Capture the cell that displays the provided text and extract its [x, y] central coordinate. 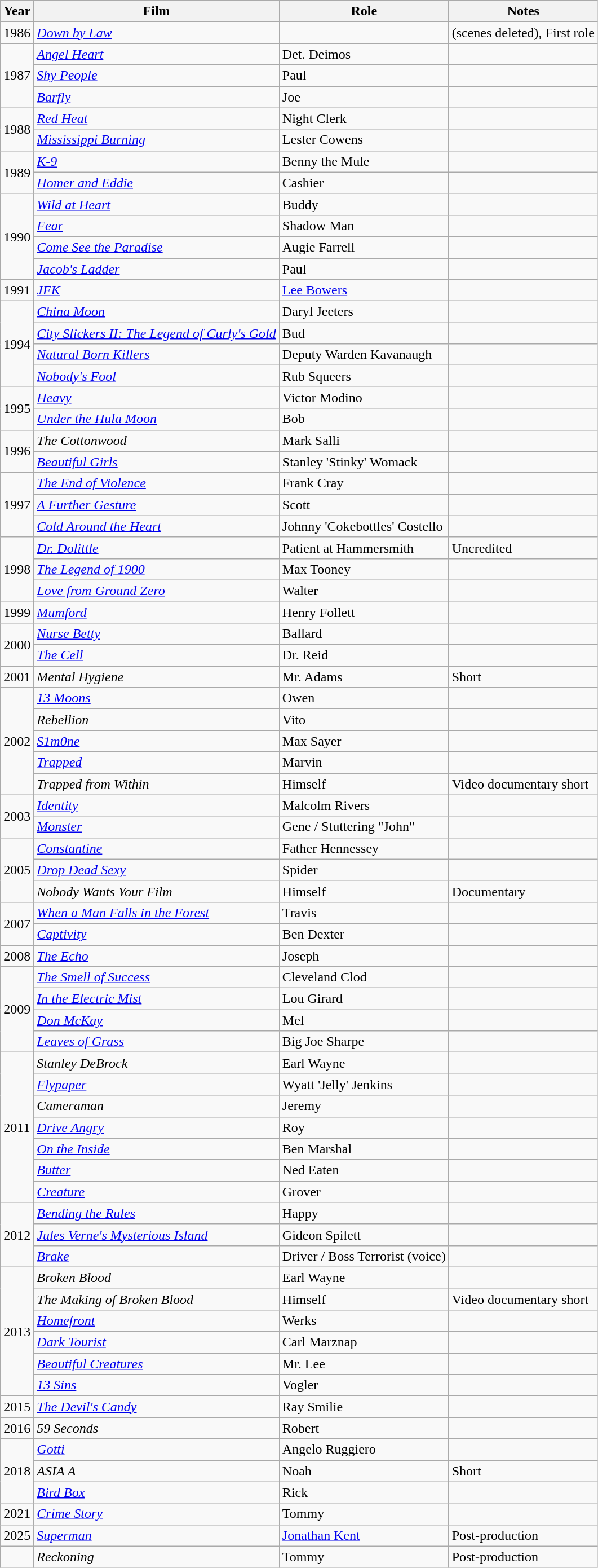
1987 [17, 76]
Big Joe Sharpe [364, 1042]
Gideon Spilett [364, 1235]
Beautiful Girls [157, 462]
2005 [17, 870]
Trapped [157, 763]
Walter [364, 591]
2009 [17, 1010]
2012 [17, 1235]
1998 [17, 569]
Angel Heart [157, 54]
2008 [17, 956]
Ray Smilie [364, 1407]
Malcolm Rivers [364, 805]
Roy [364, 1127]
Robert [364, 1428]
Ben Marshal [364, 1149]
Under the Hula Moon [157, 419]
Ben Dexter [364, 934]
Marvin [364, 763]
2007 [17, 923]
The Legend of 1900 [157, 569]
Cameraman [157, 1106]
Beautiful Creatures [157, 1364]
Benny the Mule [364, 161]
The End of Violence [157, 483]
Trapped from Within [157, 784]
Joe [364, 97]
Bob [364, 419]
Wild at Heart [157, 204]
Monster [157, 827]
S1m0ne [157, 741]
Heavy [157, 398]
Bud [364, 333]
Mr. Adams [364, 677]
Role [364, 11]
2011 [17, 1127]
Cashier [364, 183]
Mark Salli [364, 441]
Flypaper [157, 1085]
Love from Ground Zero [157, 591]
13 Moons [157, 698]
The Making of Broken Blood [157, 1299]
City Slickers II: The Legend of Curly's Gold [157, 333]
The Devil's Candy [157, 1407]
When a Man Falls in the Forest [157, 913]
Fear [157, 226]
Driver / Boss Terrorist (voice) [364, 1256]
Come See the Paradise [157, 247]
Cleveland Clod [364, 977]
Shy People [157, 76]
Brake [157, 1256]
Mr. Lee [364, 1364]
2021 [17, 1514]
1986 [17, 33]
2016 [17, 1428]
Bird Box [157, 1492]
Dr. Dolittle [157, 548]
Mel [364, 1020]
Cold Around the Heart [157, 526]
Barfly [157, 97]
2000 [17, 645]
JFK [157, 290]
1994 [17, 344]
Jonathan Kent [364, 1535]
1990 [17, 236]
Stanley 'Stinky' Womack [364, 462]
1989 [17, 172]
Wyatt 'Jelly' Jenkins [364, 1085]
Father Hennessey [364, 848]
1991 [17, 290]
Dark Tourist [157, 1342]
Scott [364, 505]
2002 [17, 741]
Mumford [157, 612]
2015 [17, 1407]
Henry Follett [364, 612]
Shadow Man [364, 226]
Ned Eaten [364, 1170]
1995 [17, 408]
Vito [364, 720]
Ballard [364, 634]
Grover [364, 1192]
Lester Cowens [364, 140]
On the Inside [157, 1149]
Deputy Warden Kavanaugh [364, 355]
Mental Hygiene [157, 677]
Rick [364, 1492]
Crime Story [157, 1514]
Buddy [364, 204]
Natural Born Killers [157, 355]
K-9 [157, 161]
Homer and Eddie [157, 183]
2001 [17, 677]
The Cell [157, 655]
Gotti [157, 1450]
Jacob's Ladder [157, 269]
Uncredited [523, 548]
Det. Deimos [364, 54]
Patient at Hammersmith [364, 548]
ASIA A [157, 1471]
Year [17, 11]
Broken Blood [157, 1278]
Captivity [157, 934]
Down by Law [157, 33]
Bending the Rules [157, 1213]
Constantine [157, 848]
Joseph [364, 956]
Dr. Reid [364, 655]
Noah [364, 1471]
Max Tooney [364, 569]
Johnny 'Cokebottles' Costello [364, 526]
13 Sins [157, 1385]
Nobody Wants Your Film [157, 891]
In the Electric Mist [157, 999]
Don McKay [157, 1020]
Homefront [157, 1321]
Documentary [523, 891]
2013 [17, 1331]
Spider [364, 870]
2018 [17, 1471]
Creature [157, 1192]
Butter [157, 1170]
Rub Squeers [364, 376]
Travis [364, 913]
Max Sayer [364, 741]
Reckoning [157, 1557]
1999 [17, 612]
China Moon [157, 312]
Daryl Jeeters [364, 312]
Happy [364, 1213]
Rebellion [157, 720]
Werks [364, 1321]
Drive Angry [157, 1127]
Nurse Betty [157, 634]
2003 [17, 816]
Film [157, 11]
59 Seconds [157, 1428]
Victor Modino [364, 398]
Gene / Stuttering "John" [364, 827]
Augie Farrell [364, 247]
Mississippi Burning [157, 140]
Carl Marznap [364, 1342]
Angelo Ruggiero [364, 1450]
Lee Bowers [364, 290]
Red Heat [157, 118]
1997 [17, 505]
Superman [157, 1535]
Lou Girard [364, 999]
Vogler [364, 1385]
1996 [17, 451]
(scenes deleted), First role [523, 33]
Jules Verne's Mysterious Island [157, 1235]
Leaves of Grass [157, 1042]
Identity [157, 805]
1988 [17, 129]
Stanley DeBrock [157, 1063]
The Smell of Success [157, 977]
The Echo [157, 956]
Frank Cray [364, 483]
Night Clerk [364, 118]
Notes [523, 11]
2025 [17, 1535]
Jeremy [364, 1106]
The Cottonwood [157, 441]
Drop Dead Sexy [157, 870]
Nobody's Fool [157, 376]
Owen [364, 698]
A Further Gesture [157, 505]
